Pinpoint the cell where the given text exists, returning its (X, Y) midpoint coordinate. 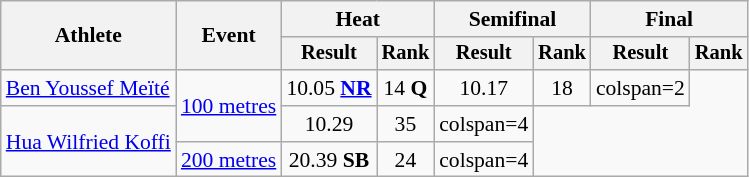
Heat (358, 19)
Event (228, 36)
14 Q (406, 88)
Ben Youssef Meïté (88, 88)
Semifinal (512, 19)
Final (670, 19)
colspan=4 (484, 124)
10.17 (484, 88)
Hua Wilfried Koffi (88, 142)
10.29 (328, 124)
18 (562, 88)
35 (406, 124)
Athlete (88, 36)
100 metres (228, 106)
10.05 NR (328, 88)
colspan=2 (640, 88)
